Pinpoint the cell where the given text exists, returning its (X, Y) midpoint coordinate. 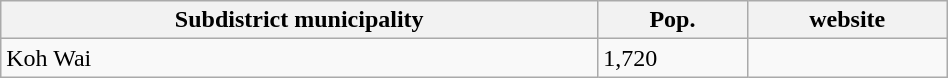
website (847, 20)
Koh Wai (300, 58)
Pop. (673, 20)
1,720 (673, 58)
Subdistrict municipality (300, 20)
